From the cell containing the given text, extract its center point as (X, Y) coordinate. 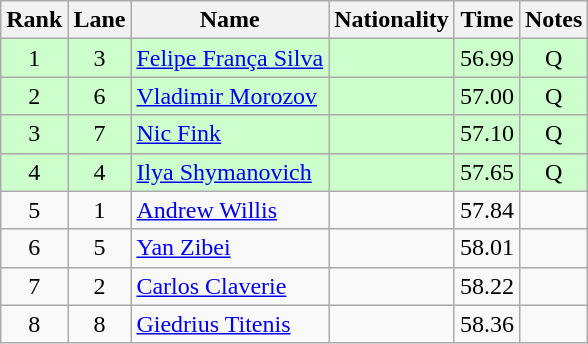
Yan Zibei (230, 248)
Name (230, 20)
Nationality (392, 20)
56.99 (486, 58)
58.36 (486, 324)
Felipe França Silva (230, 58)
57.10 (486, 134)
Nic Fink (230, 134)
Notes (553, 20)
Carlos Claverie (230, 286)
57.65 (486, 172)
Ilya Shymanovich (230, 172)
Giedrius Titenis (230, 324)
Time (486, 20)
57.00 (486, 96)
Rank (34, 20)
Andrew Willis (230, 210)
57.84 (486, 210)
Vladimir Morozov (230, 96)
58.22 (486, 286)
Lane (100, 20)
58.01 (486, 248)
